Capture the cell that displays the provided text and extract its [X, Y] central coordinate. 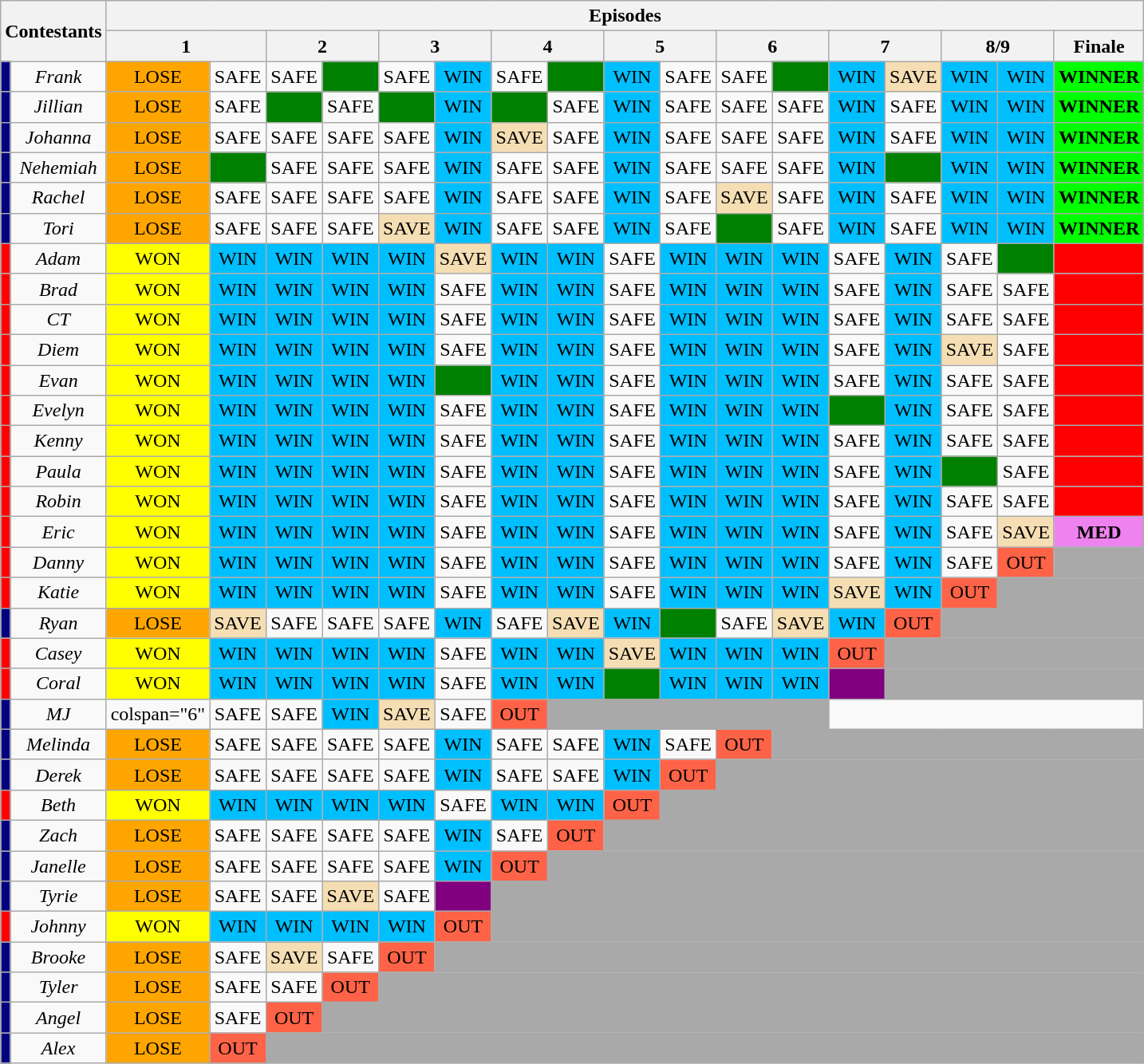
Tyrie [58, 897]
Rachel [58, 198]
Derek [58, 774]
7 [886, 46]
MED [1099, 532]
Robin [58, 502]
colspan="6" [158, 714]
MJ [58, 714]
4 [547, 46]
Finale [1099, 46]
Melinda [58, 744]
Diem [58, 349]
8/9 [997, 46]
5 [660, 46]
Paula [58, 471]
6 [772, 46]
Coral [58, 684]
Casey [58, 653]
Brooke [58, 957]
Eric [58, 532]
Nehemiah [58, 167]
3 [436, 46]
Tyler [58, 987]
Ryan [58, 623]
2 [322, 46]
Brad [58, 289]
Janelle [58, 865]
Danny [58, 562]
Contestants [53, 31]
Adam [58, 258]
Katie [58, 593]
Evelyn [58, 411]
Frank [58, 77]
Evan [58, 380]
Angel [58, 1018]
Episodes [625, 16]
Johnny [58, 927]
Jillian [58, 107]
Johanna [58, 137]
Kenny [58, 441]
Tori [58, 228]
Alex [58, 1048]
Zach [58, 835]
CT [58, 319]
1 [186, 46]
Beth [58, 805]
